Output the [x, y] coordinate of the center of the cell containing the given text.  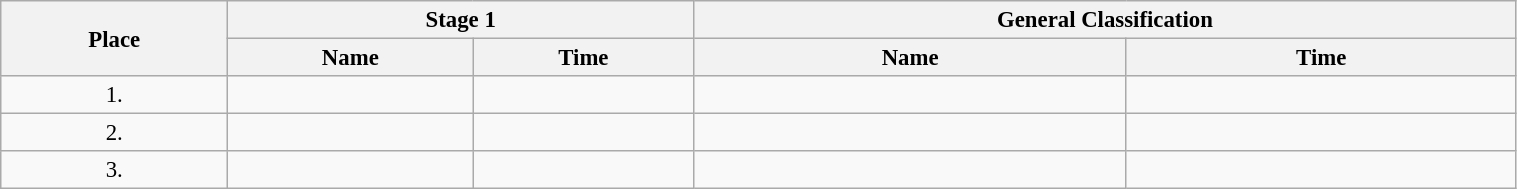
2. [114, 133]
Place [114, 38]
General Classification [1105, 20]
1. [114, 95]
Stage 1 [461, 20]
3. [114, 170]
